Capture the cell that displays the provided text and extract its [X, Y] central coordinate. 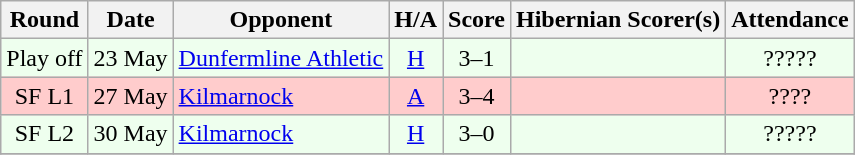
Dunfermline Athletic [281, 58]
Hibernian Scorer(s) [618, 20]
SF L2 [44, 134]
A [416, 96]
Opponent [281, 20]
H/A [416, 20]
???? [790, 96]
Date [130, 20]
Attendance [790, 20]
30 May [130, 134]
23 May [130, 58]
Round [44, 20]
Score [476, 20]
3–1 [476, 58]
3–4 [476, 96]
Play off [44, 58]
SF L1 [44, 96]
27 May [130, 96]
3–0 [476, 134]
